Detect which cell encompasses the target text, then output its [x, y] center coordinate. 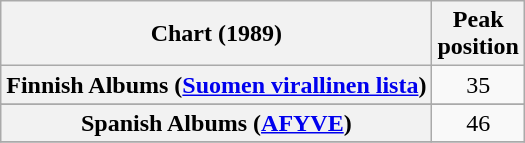
35 [478, 85]
Peakposition [478, 34]
Spanish Albums (AFYVE) [216, 123]
46 [478, 123]
Finnish Albums (Suomen virallinen lista) [216, 85]
Chart (1989) [216, 34]
